Search for the cell housing the specified text and yield its (X, Y) center coordinate. 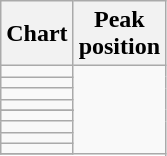
Peakposition (119, 34)
Chart (37, 34)
